For the text-containing cell, return its midpoint in (x, y) coordinate format. 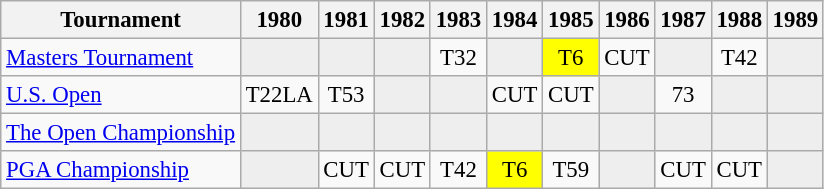
The Open Championship (121, 133)
1987 (683, 20)
1980 (279, 20)
T32 (458, 58)
1982 (402, 20)
1989 (795, 20)
T53 (346, 95)
Masters Tournament (121, 58)
T59 (571, 170)
1985 (571, 20)
PGA Championship (121, 170)
73 (683, 95)
1986 (627, 20)
Tournament (121, 20)
U.S. Open (121, 95)
1988 (739, 20)
1983 (458, 20)
1984 (515, 20)
T22LA (279, 95)
1981 (346, 20)
